Detect which cell encompasses the target text, then output its [X, Y] center coordinate. 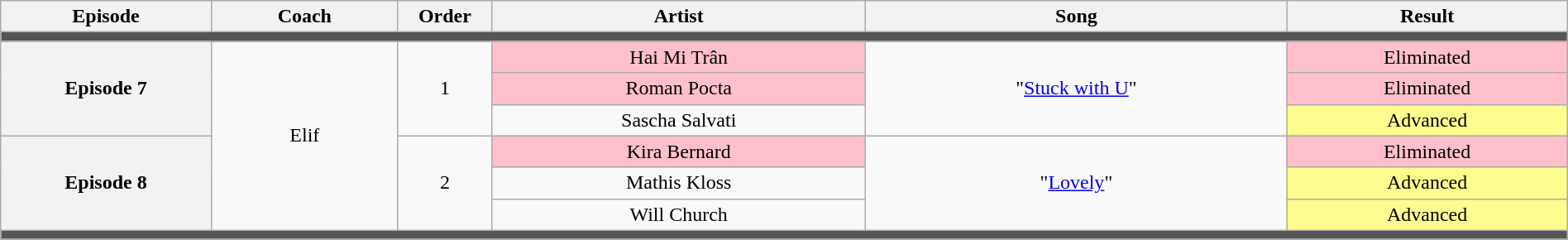
Coach [304, 17]
Sascha Salvati [678, 120]
Result [1427, 17]
2 [445, 183]
Kira Bernard [678, 151]
Episode [106, 17]
1 [445, 89]
Will Church [678, 214]
Episode 7 [106, 89]
Mathis Kloss [678, 183]
Elif [304, 136]
Song [1077, 17]
"Stuck with U" [1077, 89]
Roman Pocta [678, 89]
Hai Mi Trân [678, 57]
Artist [678, 17]
Order [445, 17]
"Lovely" [1077, 183]
Episode 8 [106, 183]
